Search for the cell housing the specified text and yield its (x, y) center coordinate. 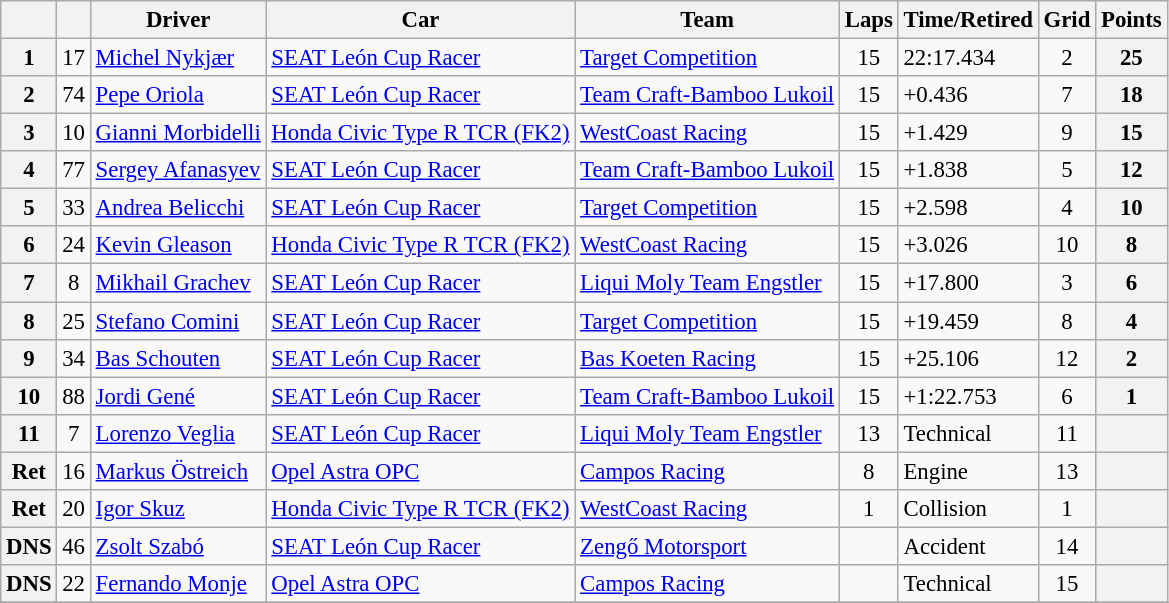
+19.459 (968, 321)
Sergey Afanasyev (178, 170)
Michel Nykjær (178, 58)
34 (74, 358)
Stefano Comini (178, 321)
Collision (968, 509)
Bas Schouten (178, 358)
Lorenzo Veglia (178, 433)
20 (74, 509)
24 (74, 245)
Mikhail Grachev (178, 283)
Pepe Oriola (178, 95)
Accident (968, 546)
+1:22.753 (968, 396)
Laps (868, 20)
Fernando Monje (178, 584)
14 (1066, 546)
Kevin Gleason (178, 245)
Bas Koeten Racing (708, 358)
+17.800 (968, 283)
16 (74, 471)
77 (74, 170)
Jordi Gené (178, 396)
Engine (968, 471)
+1.838 (968, 170)
Team (708, 20)
Zsolt Szabó (178, 546)
22 (74, 584)
33 (74, 208)
88 (74, 396)
Car (420, 20)
Grid (1066, 20)
18 (1132, 95)
74 (74, 95)
Gianni Morbidelli (178, 133)
22:17.434 (968, 58)
+3.026 (968, 245)
+25.106 (968, 358)
+0.436 (968, 95)
Driver (178, 20)
+2.598 (968, 208)
Igor Skuz (178, 509)
+1.429 (968, 133)
Andrea Belicchi (178, 208)
Zengő Motorsport (708, 546)
17 (74, 58)
Markus Östreich (178, 471)
Time/Retired (968, 20)
Points (1132, 20)
46 (74, 546)
